Locate the cell with the specified text and output its [X, Y] center coordinate. 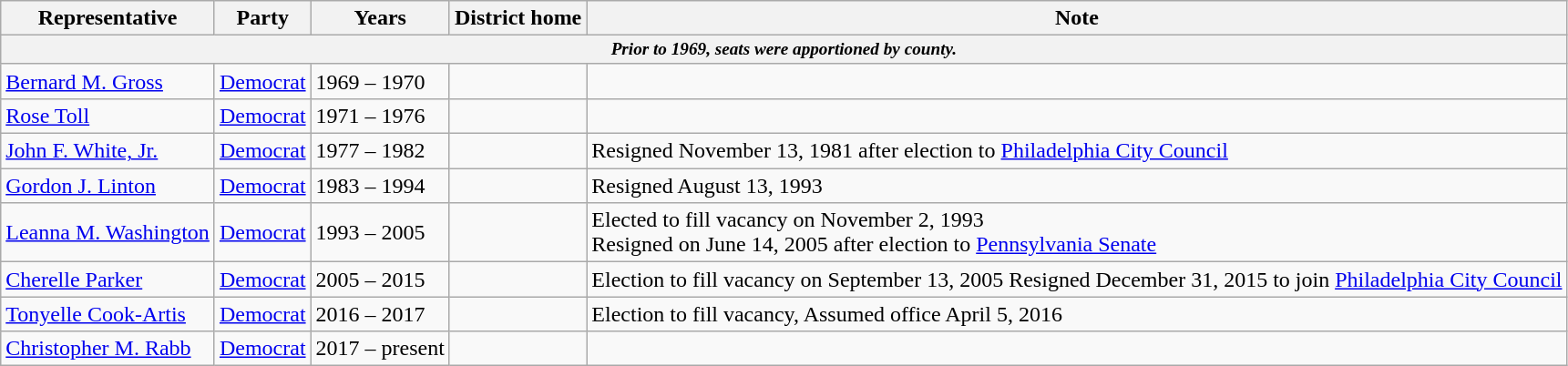
Leanna M. Washington [108, 233]
2016 – 2017 [380, 314]
John F. White, Jr. [108, 151]
Party [262, 18]
Elected to fill vacancy on November 2, 1993Resigned on June 14, 2005 after election to Pennsylvania Senate [1077, 233]
2017 – present [380, 349]
Election to fill vacancy on September 13, 2005 Resigned December 31, 2015 to join Philadelphia City Council [1077, 280]
1983 – 1994 [380, 186]
Tonyelle Cook-Artis [108, 314]
1977 – 1982 [380, 151]
Prior to 1969, seats were apportioned by county. [784, 50]
Years [380, 18]
Note [1077, 18]
Gordon J. Linton [108, 186]
Resigned November 13, 1981 after election to Philadelphia City Council [1077, 151]
Election to fill vacancy, Assumed office April 5, 2016 [1077, 314]
Representative [108, 18]
Cherelle Parker [108, 280]
1993 – 2005 [380, 233]
Christopher M. Rabb [108, 349]
Resigned August 13, 1993 [1077, 186]
1971 – 1976 [380, 117]
Rose Toll [108, 117]
2005 – 2015 [380, 280]
Bernard M. Gross [108, 81]
1969 – 1970 [380, 81]
District home [518, 18]
